Provide the (X, Y) coordinate of the cell's center where the given text is located.  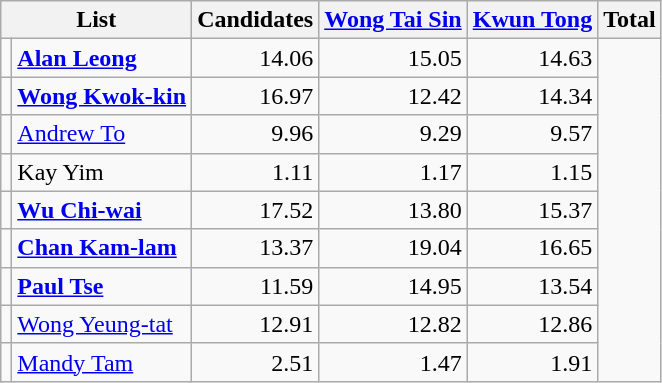
16.97 (256, 96)
16.65 (532, 248)
17.52 (256, 210)
14.06 (256, 58)
19.04 (393, 248)
13.54 (532, 286)
Paul Tse (102, 286)
14.63 (532, 58)
Total (630, 20)
15.05 (393, 58)
13.80 (393, 210)
Andrew To (102, 134)
1.11 (256, 172)
12.42 (393, 96)
Wong Kwok-kin (102, 96)
2.51 (256, 362)
Wu Chi-wai (102, 210)
Kay Yim (102, 172)
Wong Tai Sin (393, 20)
Wong Yeung-tat (102, 324)
13.37 (256, 248)
9.96 (256, 134)
Mandy Tam (102, 362)
Chan Kam-lam (102, 248)
Candidates (256, 20)
9.29 (393, 134)
12.86 (532, 324)
1.47 (393, 362)
1.17 (393, 172)
14.95 (393, 286)
11.59 (256, 286)
12.82 (393, 324)
Alan Leong (102, 58)
14.34 (532, 96)
12.91 (256, 324)
15.37 (532, 210)
9.57 (532, 134)
1.15 (532, 172)
Kwun Tong (532, 20)
1.91 (532, 362)
List (96, 20)
